From the cell containing the given text, extract its center point as (x, y) coordinate. 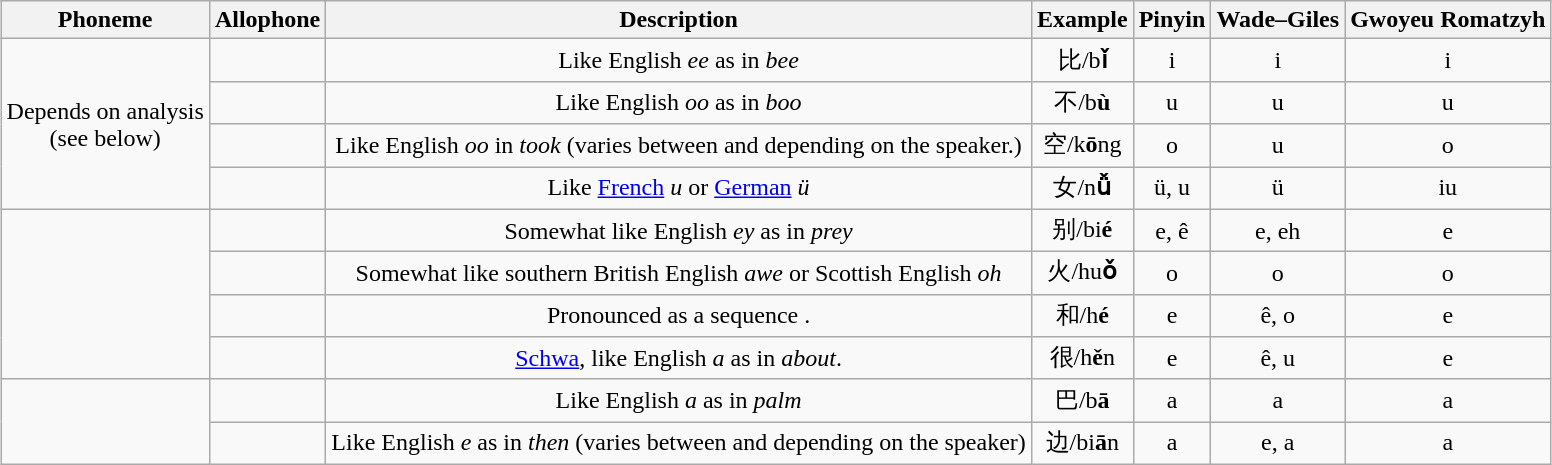
Like English oo as in boo (679, 102)
Like English e as in then (varies between and depending on the speaker) (679, 444)
Schwa, like English a as in about. (679, 358)
比/bǐ (1082, 60)
iu (1448, 188)
和/hé (1082, 316)
Pronounced as a sequence . (679, 316)
e, ê (1172, 230)
Phoneme (105, 20)
Description (679, 20)
不/bù (1082, 102)
女/nǚ (1082, 188)
ê, o (1278, 316)
Like French u or German ü (679, 188)
Like English ee as in bee (679, 60)
Somewhat like English ey as in prey (679, 230)
Gwoyeu Romatzyh (1448, 20)
火/huǒ (1082, 274)
Wade–Giles (1278, 20)
Example (1082, 20)
很/hěn (1082, 358)
Like English a as in palm (679, 400)
e, a (1278, 444)
ü (1278, 188)
巴/bā (1082, 400)
Pinyin (1172, 20)
Somewhat like southern British English awe or Scottish English oh (679, 274)
Allophone (267, 20)
ê, u (1278, 358)
Depends on analysis(see below) (105, 124)
Like English oo in took (varies between and depending on the speaker.) (679, 146)
别/bié (1082, 230)
空/kōng (1082, 146)
边/biān (1082, 444)
e, eh (1278, 230)
ü, u (1172, 188)
